From the cell containing the given text, extract its center point as [x, y] coordinate. 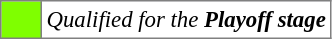
Qualified for the Playoff stage [186, 20]
